From the cell containing the given text, extract its center point as (X, Y) coordinate. 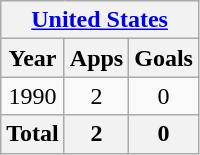
Apps (96, 58)
1990 (33, 96)
Year (33, 58)
Total (33, 134)
United States (100, 20)
Goals (164, 58)
